Provide the (X, Y) coordinate of the cell's center where the given text is located.  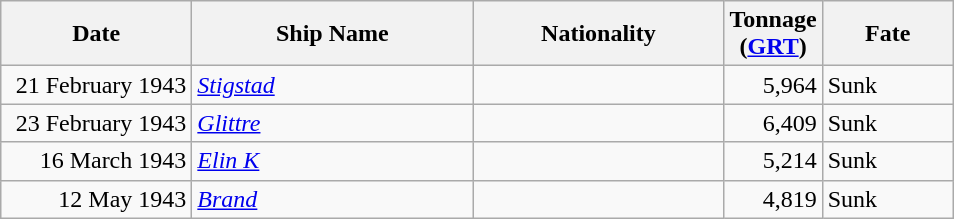
Glittre (332, 123)
Fate (888, 34)
21 February 1943 (96, 85)
Stigstad (332, 85)
5,214 (773, 161)
Brand (332, 199)
12 May 1943 (96, 199)
Date (96, 34)
4,819 (773, 199)
23 February 1943 (96, 123)
Elin K (332, 161)
Tonnage(GRT) (773, 34)
5,964 (773, 85)
16 March 1943 (96, 161)
Nationality (598, 34)
Ship Name (332, 34)
6,409 (773, 123)
